Find where the given text appears and provide that cell's center as [x, y] coordinate. 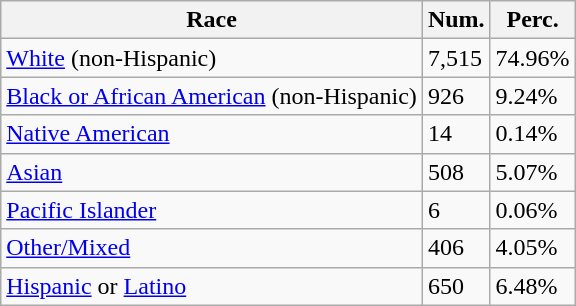
Other/Mixed [212, 248]
9.24% [532, 96]
Perc. [532, 20]
926 [456, 96]
Native American [212, 134]
6 [456, 210]
Num. [456, 20]
74.96% [532, 58]
650 [456, 286]
0.14% [532, 134]
Black or African American (non-Hispanic) [212, 96]
7,515 [456, 58]
6.48% [532, 286]
Asian [212, 172]
Race [212, 20]
5.07% [532, 172]
Pacific Islander [212, 210]
White (non-Hispanic) [212, 58]
Hispanic or Latino [212, 286]
406 [456, 248]
4.05% [532, 248]
0.06% [532, 210]
508 [456, 172]
14 [456, 134]
